Extract the [X, Y] coordinate from the center of the cell holding the provided text.  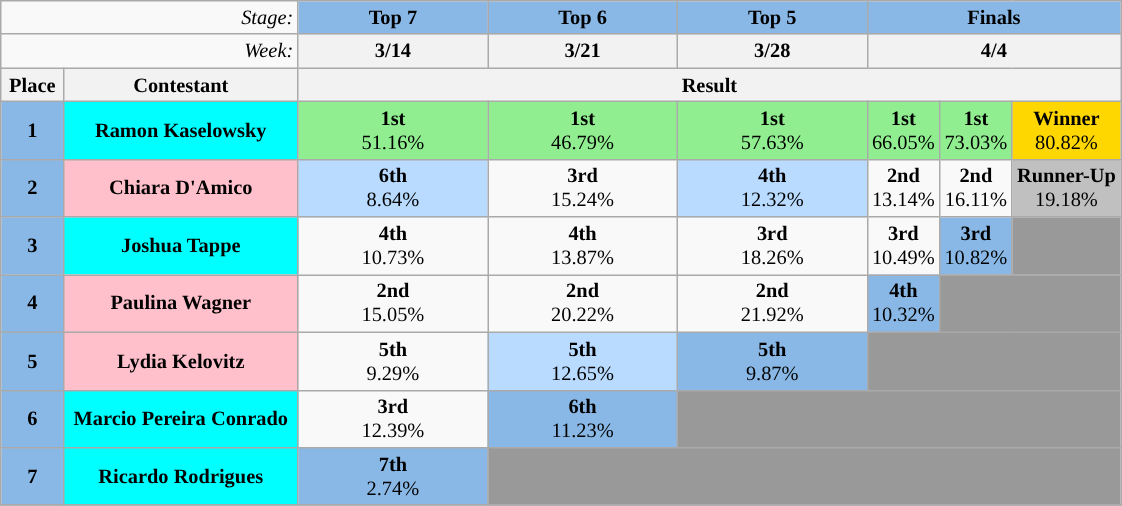
Winner80.82% [1066, 130]
3/14 [393, 51]
3 [32, 246]
3rd12.39% [393, 419]
4th12.32% [772, 188]
3/28 [772, 51]
Ramon Kaselowsky [180, 130]
6th11.23% [583, 419]
Top 7 [393, 17]
2nd13.14% [904, 188]
5th9.87% [772, 361]
Paulina Wagner [180, 303]
4th10.32% [904, 303]
2nd16.11% [976, 188]
1 [32, 130]
Chiara D'Amico [180, 188]
4th10.73% [393, 246]
2nd21.92% [772, 303]
3rd18.26% [772, 246]
6 [32, 419]
3rd10.82% [976, 246]
1st73.03% [976, 130]
5th9.29% [393, 361]
Lydia Kelovitz [180, 361]
Runner-Up19.18% [1066, 188]
6th8.64% [393, 188]
2nd15.05% [393, 303]
1st51.16% [393, 130]
7th2.74% [393, 476]
Stage: [150, 17]
Week: [150, 51]
5th12.65% [583, 361]
7 [32, 476]
Top 5 [772, 17]
1st46.79% [583, 130]
Joshua Tappe [180, 246]
1st66.05% [904, 130]
3rd15.24% [583, 188]
3rd10.49% [904, 246]
3/21 [583, 51]
Marcio Pereira Conrado [180, 419]
4 [32, 303]
2 [32, 188]
1st57.63% [772, 130]
Contestant [180, 85]
Finals [994, 17]
Result [710, 85]
5 [32, 361]
Top 6 [583, 17]
Ricardo Rodrigues [180, 476]
2nd20.22% [583, 303]
4th13.87% [583, 246]
4/4 [994, 51]
Place [32, 85]
